Identify which cell holds the provided text, then report its [X, Y] central coordinate. 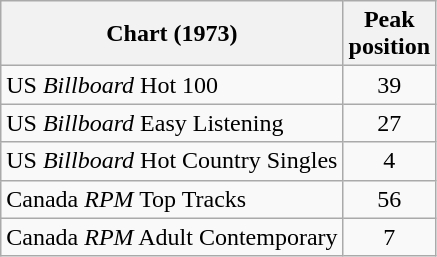
Peakposition [389, 34]
39 [389, 85]
27 [389, 123]
Canada RPM Adult Contemporary [172, 237]
Canada RPM Top Tracks [172, 199]
US Billboard Hot Country Singles [172, 161]
56 [389, 199]
US Billboard Hot 100 [172, 85]
US Billboard Easy Listening [172, 123]
7 [389, 237]
Chart (1973) [172, 34]
4 [389, 161]
